Return the (X, Y) coordinate for the center point of the cell that contains the specified text.  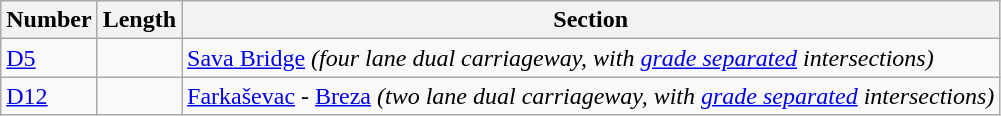
D5 (49, 58)
Section (591, 20)
Farkaševac - Breza (two lane dual carriageway, with grade separated intersections) (591, 96)
Number (49, 20)
D12 (49, 96)
Sava Bridge (four lane dual carriageway, with grade separated intersections) (591, 58)
Length (139, 20)
